For the text-containing cell, return its midpoint in [x, y] coordinate format. 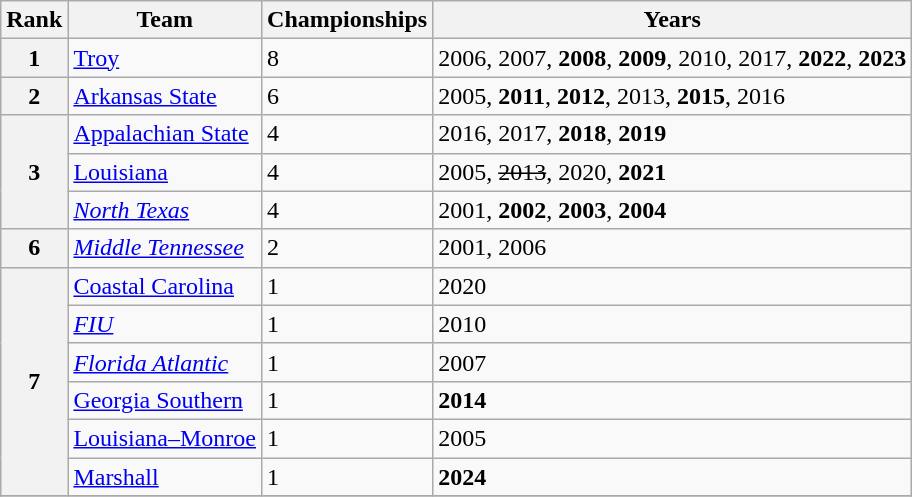
2001, 2006 [672, 248]
2010 [672, 324]
Middle Tennessee [165, 248]
Troy [165, 58]
2001, 2002, 2003, 2004 [672, 210]
2020 [672, 286]
Marshall [165, 477]
Rank [34, 20]
2016, 2017, 2018, 2019 [672, 134]
2024 [672, 477]
2005 [672, 438]
Team [165, 20]
2006, 2007, 2008, 2009, 2010, 2017, 2022, 2023 [672, 58]
Coastal Carolina [165, 286]
2014 [672, 400]
Georgia Southern [165, 400]
8 [348, 58]
Arkansas State [165, 96]
Louisiana–Monroe [165, 438]
2005, 2013, 2020, 2021 [672, 172]
Years [672, 20]
Appalachian State [165, 134]
Florida Atlantic [165, 362]
2007 [672, 362]
North Texas [165, 210]
7 [34, 381]
FIU [165, 324]
Championships [348, 20]
2005, 2011, 2012, 2013, 2015, 2016 [672, 96]
3 [34, 172]
Louisiana [165, 172]
